For the text-containing cell, return its midpoint in (x, y) coordinate format. 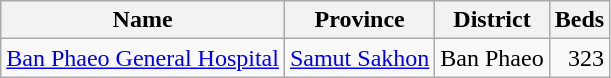
Beds (579, 20)
Samut Sakhon (359, 58)
Ban Phaeo (492, 58)
Name (143, 20)
323 (579, 58)
Province (359, 20)
Ban Phaeo General Hospital (143, 58)
District (492, 20)
